Return the [x, y] coordinate for the center point of the cell that contains the specified text.  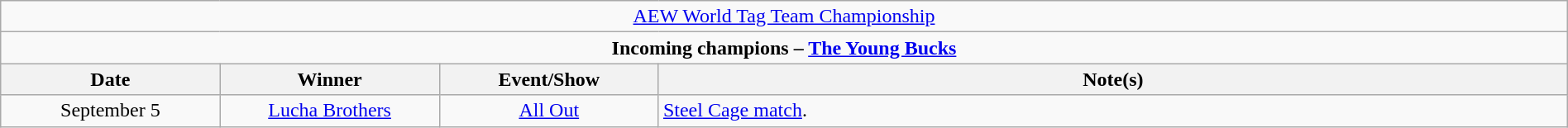
September 5 [111, 111]
Note(s) [1113, 79]
Event/Show [549, 79]
Lucha Brothers [329, 111]
Date [111, 79]
All Out [549, 111]
Steel Cage match. [1113, 111]
AEW World Tag Team Championship [784, 17]
Incoming champions – The Young Bucks [784, 48]
Winner [329, 79]
